Extract the (x, y) coordinate from the center of the cell holding the provided text.  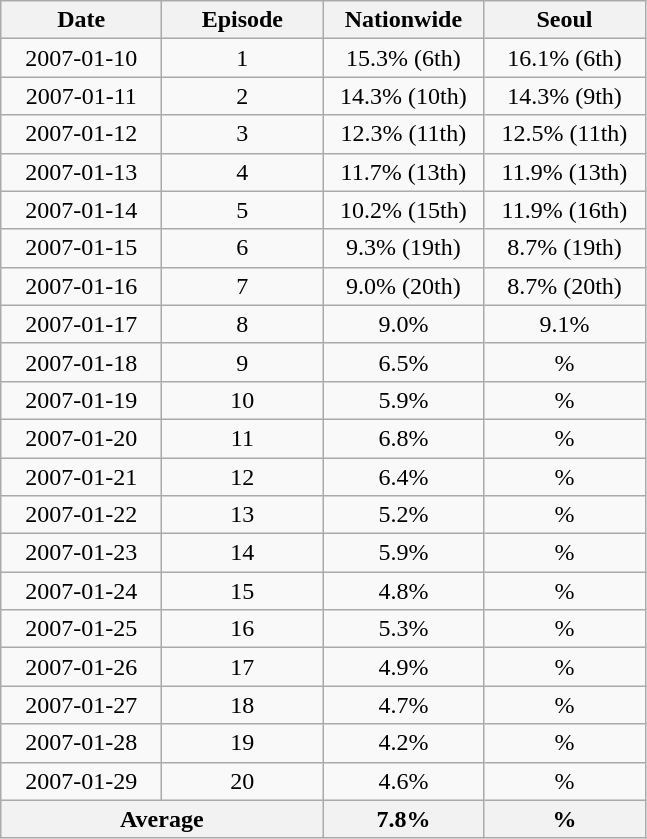
Average (162, 819)
9.0% (404, 324)
2007-01-20 (82, 438)
2007-01-10 (82, 58)
12.5% (11th) (564, 134)
6 (242, 248)
2007-01-22 (82, 515)
Seoul (564, 20)
7 (242, 286)
2 (242, 96)
2007-01-11 (82, 96)
13 (242, 515)
4.2% (404, 743)
11.9% (16th) (564, 210)
1 (242, 58)
14 (242, 553)
14.3% (9th) (564, 96)
7.8% (404, 819)
6.8% (404, 438)
11.7% (13th) (404, 172)
11.9% (13th) (564, 172)
6.4% (404, 477)
2007-01-26 (82, 667)
5.2% (404, 515)
2007-01-24 (82, 591)
2007-01-23 (82, 553)
2007-01-19 (82, 400)
2007-01-16 (82, 286)
2007-01-21 (82, 477)
2007-01-13 (82, 172)
2007-01-28 (82, 743)
15 (242, 591)
2007-01-18 (82, 362)
20 (242, 781)
3 (242, 134)
18 (242, 705)
2007-01-15 (82, 248)
12 (242, 477)
11 (242, 438)
2007-01-27 (82, 705)
2007-01-25 (82, 629)
2007-01-17 (82, 324)
12.3% (11th) (404, 134)
5.3% (404, 629)
9 (242, 362)
4.6% (404, 781)
Episode (242, 20)
16 (242, 629)
2007-01-14 (82, 210)
9.0% (20th) (404, 286)
10 (242, 400)
15.3% (6th) (404, 58)
4.7% (404, 705)
8.7% (20th) (564, 286)
4.9% (404, 667)
14.3% (10th) (404, 96)
9.1% (564, 324)
4.8% (404, 591)
Date (82, 20)
4 (242, 172)
2007-01-29 (82, 781)
10.2% (15th) (404, 210)
Nationwide (404, 20)
19 (242, 743)
17 (242, 667)
2007-01-12 (82, 134)
8.7% (19th) (564, 248)
5 (242, 210)
16.1% (6th) (564, 58)
8 (242, 324)
6.5% (404, 362)
9.3% (19th) (404, 248)
